Capture the cell that displays the provided text and extract its (x, y) central coordinate. 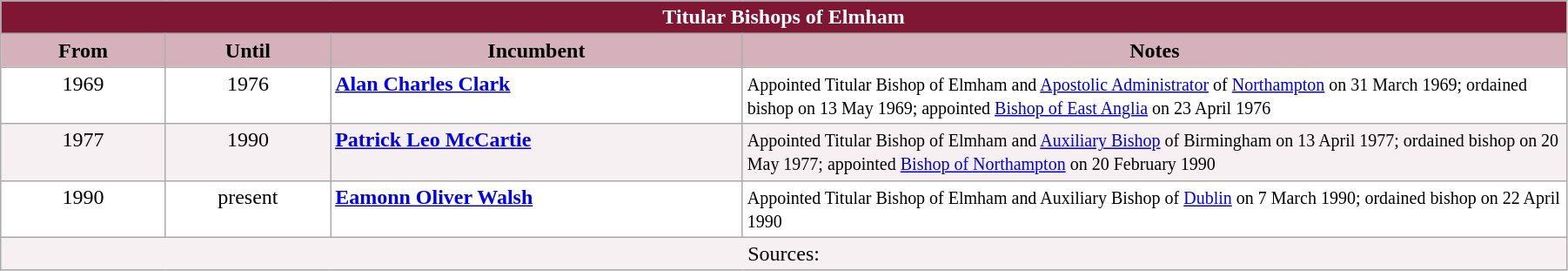
Titular Bishops of Elmham (784, 17)
Notes (1154, 51)
Eamonn Oliver Walsh (537, 209)
Until (247, 51)
Incumbent (537, 51)
1976 (247, 96)
Appointed Titular Bishop of Elmham and Auxiliary Bishop of Dublin on 7 March 1990; ordained bishop on 22 April 1990 (1154, 209)
Patrick Leo McCartie (537, 152)
present (247, 209)
Sources: (784, 254)
Alan Charles Clark (537, 96)
From (84, 51)
1977 (84, 152)
1969 (84, 96)
